Identify which cell holds the provided text, then report its [X, Y] central coordinate. 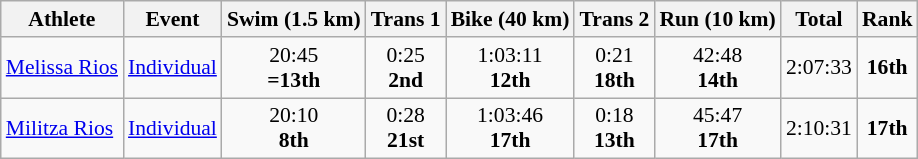
Trans 1 [406, 19]
0:1813th [614, 128]
Rank [888, 19]
Trans 2 [614, 19]
2:10:31 [819, 128]
Event [172, 19]
20:108th [294, 128]
Militza Rios [62, 128]
Bike (40 km) [510, 19]
16th [888, 68]
20:45=13th [294, 68]
0:252nd [406, 68]
Run (10 km) [717, 19]
17th [888, 128]
1:03:1112th [510, 68]
Athlete [62, 19]
2:07:33 [819, 68]
45:4717th [717, 128]
Melissa Rios [62, 68]
1:03:4617th [510, 128]
0:2821st [406, 128]
Total [819, 19]
Swim (1.5 km) [294, 19]
42:4814th [717, 68]
0:2118th [614, 68]
